Extract the (X, Y) coordinate from the center of the cell holding the provided text.  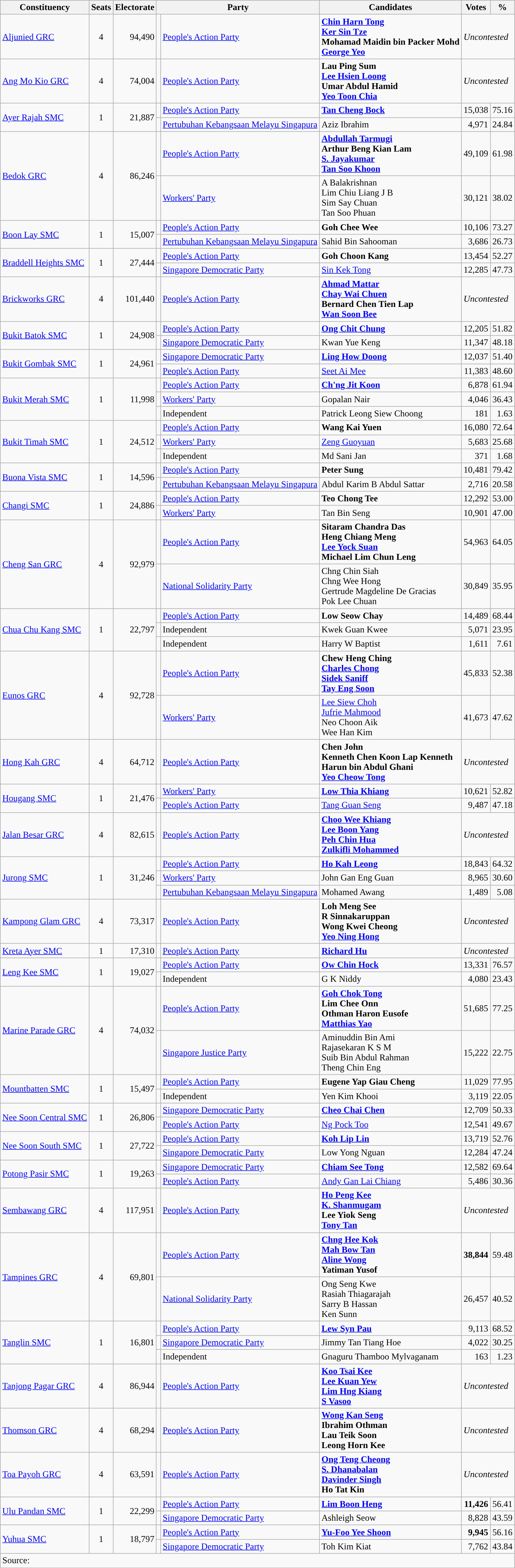
Changi SMC (45, 505)
Bukit Gombak SMC (45, 364)
24.84 (502, 124)
12,541 (476, 1124)
Abdullah TarmugiArthur Beng Kian LamS. JayakumarTan Soo Khoon (391, 153)
Jurong SMC (45, 878)
9,945 (476, 1532)
Ling How Doong (391, 357)
Chua Chu Kang SMC (45, 630)
Teo Chong Tee (391, 498)
Low Yong Nguan (391, 1153)
47.24 (502, 1153)
Mohamed Awang (391, 892)
12,292 (476, 498)
Tampines GRC (45, 1277)
11,029 (476, 1082)
4,971 (476, 124)
50.33 (502, 1110)
15,497 (135, 1089)
Wong Kan SengIbrahim OthmanLau Teik SoonLeong Horn Kee (391, 1430)
51,685 (476, 1009)
Ong Seng KweRasiah ThiagarajahSarry B HassanKen Sunn (391, 1299)
Votes (476, 7)
47.00 (502, 512)
Sitaram Chandra DasHeng Chiang MengLee Yock SuanMichael Lim Chun Leng (391, 542)
Chen JohnKenneth Chen Koon Lap KennethHarun bin Abdul GhaniYeo Cheow Tong (391, 762)
11,426 (476, 1504)
40.52 (502, 1299)
Ayer Rajah SMC (45, 117)
43.59 (502, 1518)
82,615 (135, 834)
Potong Pasir SMC (45, 1174)
45,833 (476, 673)
68.52 (502, 1328)
John Gan Eng Guan (391, 878)
22.75 (502, 1053)
21,476 (135, 798)
Ng Pock Too (391, 1124)
17,310 (135, 950)
Loh Meng SeeR SinnakaruppanWong Kwei CheongYeo Ning Hong (391, 921)
26,806 (135, 1117)
G K Niddy (391, 979)
86,944 (135, 1386)
12,582 (476, 1167)
12,284 (476, 1153)
Lau Ping SumLee Hsien LoongUmar Abdul HamidYeo Toon Chia (391, 81)
61.98 (502, 153)
35.95 (502, 586)
3,686 (476, 241)
Bukit Timah SMC (45, 442)
Tan Cheng Bock (391, 110)
Gnaguru Thamboo Mylvaganam (391, 1356)
15,222 (476, 1053)
Ong Teng CheongS. DhanabalanDavinder SinghHo Tat Kin (391, 1475)
13,454 (476, 255)
Gopalan Nair (391, 399)
Source: (257, 1561)
4,080 (476, 979)
38.02 (502, 198)
Sahid Bin Sahooman (391, 241)
Ong Chit Chung (391, 328)
30.25 (502, 1342)
12,285 (476, 270)
Leng Kee SMC (45, 972)
7,762 (476, 1546)
52.38 (502, 673)
Candidates (391, 7)
24,961 (135, 364)
Md Sani Jan (391, 456)
9,487 (476, 805)
51.40 (502, 357)
Eunos GRC (45, 695)
69.64 (502, 1167)
25.68 (502, 442)
9,113 (476, 1328)
Marine Parade GRC (45, 1031)
86,246 (135, 176)
92,728 (135, 695)
24,886 (135, 505)
Zeng Guoyuan (391, 442)
22,299 (135, 1511)
Mountbatten SMC (45, 1089)
1.23 (502, 1356)
Wang Kai Yuen (391, 428)
79.42 (502, 470)
Jimmy Tan Tiang Hoe (391, 1342)
1.68 (502, 456)
Sembawang GRC (45, 1210)
Cheo Chai Chen (391, 1110)
Electorate (135, 7)
56.16 (502, 1532)
19,027 (135, 972)
16,801 (135, 1342)
Bukit Batok SMC (45, 335)
% (502, 7)
Aminuddin Bin AmiRajasekaran K S MSuib Bin Abdul RahmanTheng Chin Eng (391, 1053)
41,673 (476, 717)
Lim Boon Heng (391, 1504)
117,951 (135, 1210)
Brickworks GRC (45, 299)
6,878 (476, 385)
75.16 (502, 110)
54,963 (476, 542)
Aziz Ibrahim (391, 124)
21,887 (135, 117)
73,317 (135, 921)
Koh Lip Lin (391, 1139)
Constituency (45, 7)
11,347 (476, 343)
Tan Bin Seng (391, 512)
11,383 (476, 371)
18,843 (476, 864)
Buona Vista SMC (45, 477)
5,071 (476, 630)
59.48 (502, 1254)
12,037 (476, 357)
36.43 (502, 399)
27,722 (135, 1146)
Patrick Leong Siew Choong (391, 413)
181 (476, 413)
Nee Soon Central SMC (45, 1117)
Kwan Yue Keng (391, 343)
Sin Kek Tong (391, 270)
64.32 (502, 864)
30.36 (502, 1181)
Ulu Pandan SMC (45, 1511)
11,998 (135, 399)
Boon Lay SMC (45, 234)
163 (476, 1356)
73.27 (502, 227)
Ang Mo Kio GRC (45, 81)
14,596 (135, 477)
26,457 (476, 1299)
2,716 (476, 484)
48.60 (502, 371)
13,331 (476, 965)
Harry W Baptist (391, 644)
10,901 (476, 512)
94,490 (135, 36)
Lee Siew ChohJufrie MahmoodNeo Choon AikWee Han Kim (391, 717)
Tanjong Pagar GRC (45, 1386)
16,080 (476, 428)
48.18 (502, 343)
92,979 (135, 564)
8,828 (476, 1518)
Ahmad MattarChay Wai ChuenBernard Chen Tien LapWan Soon Bee (391, 299)
Seet Ai Mee (391, 371)
Tanglin SMC (45, 1342)
3,119 (476, 1096)
Cheng San GRC (45, 564)
Chin Harn TongKer Sin TzeMohamad Maidin bin Packer MohdGeorge Yeo (391, 36)
1.63 (502, 413)
Andy Gan Lai Chiang (391, 1181)
64.05 (502, 542)
74,004 (135, 81)
13,719 (476, 1139)
52.76 (502, 1139)
72.64 (502, 428)
15,007 (135, 234)
Koo Tsai KeeLee Kuan YewLim Hng KiangS Vasoo (391, 1386)
52.82 (502, 791)
Aljunied GRC (45, 36)
23.95 (502, 630)
Kreta Ayer SMC (45, 950)
Yen Kim Khooi (391, 1096)
Braddell Heights SMC (45, 263)
10,481 (476, 470)
Toh Kim Kiat (391, 1546)
64,712 (135, 762)
14,489 (476, 616)
56.41 (502, 1504)
Singapore Justice Party (240, 1053)
Eugene Yap Giau Cheng (391, 1082)
Nee Soon South SMC (45, 1146)
Hong Kah GRC (45, 762)
61.94 (502, 385)
Goh Choon Kang (391, 255)
8,965 (476, 878)
Ashleigh Seow (391, 1518)
23.43 (502, 979)
47.73 (502, 270)
27,444 (135, 263)
68.44 (502, 616)
68,294 (135, 1430)
31,246 (135, 878)
24,908 (135, 335)
63,591 (135, 1475)
19,263 (135, 1174)
69,801 (135, 1277)
Ow Chin Hock (391, 965)
74,032 (135, 1031)
1,611 (476, 644)
Chew Heng ChingCharles ChongSidek SaniffTay Eng Soon (391, 673)
24,512 (135, 442)
Chng Hee KokMah Bow TanAline WongYatiman Yusof (391, 1254)
77.95 (502, 1082)
Ch'ng Jit Koon (391, 385)
Chiam See Tong (391, 1167)
Thomson GRC (45, 1430)
5,683 (476, 442)
22.05 (502, 1096)
43.84 (502, 1546)
4,022 (476, 1342)
Abdul Karim B Abdul Sattar (391, 484)
7.61 (502, 644)
Goh Chee Wee (391, 227)
Peter Sung (391, 470)
Low Seow Chay (391, 616)
Ho Kah Leong (391, 864)
Kampong Glam GRC (45, 921)
10,106 (476, 227)
49,109 (476, 153)
20.58 (502, 484)
101,440 (135, 299)
12,205 (476, 328)
51.82 (502, 328)
Yuhua SMC (45, 1539)
Goh Chok TongLim Chee OnnOthman Haron EusofeMatthias Yao (391, 1009)
Party (238, 7)
Choo Wee KhiangLee Boon YangPeh Chin HuaZulkifli Mohammed (391, 834)
Low Thia Khiang (391, 791)
77.25 (502, 1009)
76.57 (502, 965)
Bedok GRC (45, 176)
Chng Chin SiahChng Wee HongGertrude Magdeline De GraciasPok Lee Chuan (391, 586)
Tang Guan Seng (391, 805)
18,797 (135, 1539)
47.62 (502, 717)
38,844 (476, 1254)
Jalan Besar GRC (45, 834)
30,849 (476, 586)
12,709 (476, 1110)
49.67 (502, 1124)
Hougang SMC (45, 798)
Bukit Merah SMC (45, 399)
A BalakrishnanLim Chiu Liang J BSim Say ChuanTan Soo Phuan (391, 198)
30,121 (476, 198)
Kwek Guan Kwee (391, 630)
52.27 (502, 255)
Yu-Foo Yee Shoon (391, 1532)
Lew Syn Pau (391, 1328)
22,797 (135, 630)
4,046 (476, 399)
Ho Peng KeeK. ShanmugamLee Yiok SengTony Tan (391, 1210)
15,038 (476, 110)
53.00 (502, 498)
371 (476, 456)
1,489 (476, 892)
10,621 (476, 791)
Seats (101, 7)
5,486 (476, 1181)
47.18 (502, 805)
26.73 (502, 241)
30.60 (502, 878)
5.08 (502, 892)
Toa Payoh GRC (45, 1475)
Richard Hu (391, 950)
